Return the [x, y] coordinate for the center point of the cell that contains the specified text.  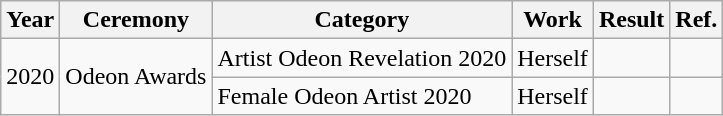
Artist Odeon Revelation 2020 [362, 58]
2020 [30, 77]
Ref. [696, 20]
Category [362, 20]
Result [631, 20]
Odeon Awards [136, 77]
Year [30, 20]
Work [553, 20]
Female Odeon Artist 2020 [362, 96]
Ceremony [136, 20]
